Locate the cell with the specified text and output its [x, y] center coordinate. 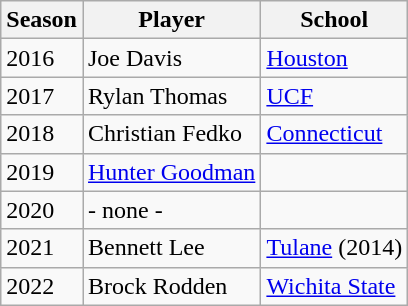
Season [42, 20]
Bennett Lee [171, 248]
2017 [42, 96]
Connecticut [334, 134]
2018 [42, 134]
- none - [171, 210]
Wichita State [334, 286]
2019 [42, 172]
Houston [334, 58]
2021 [42, 248]
School [334, 20]
2022 [42, 286]
Rylan Thomas [171, 96]
Tulane (2014) [334, 248]
UCF [334, 96]
2020 [42, 210]
Player [171, 20]
Christian Fedko [171, 134]
2016 [42, 58]
Brock Rodden [171, 286]
Joe Davis [171, 58]
Hunter Goodman [171, 172]
